Determine the (X, Y) coordinate at the center of the cell enclosing the given text.  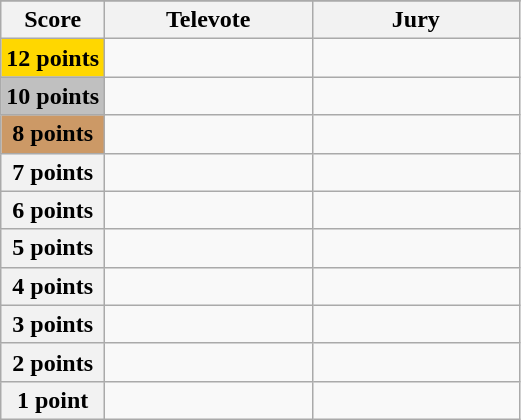
7 points (53, 172)
6 points (53, 210)
Jury (416, 20)
12 points (53, 58)
Televote (209, 20)
8 points (53, 134)
3 points (53, 324)
5 points (53, 248)
4 points (53, 286)
1 point (53, 400)
10 points (53, 96)
2 points (53, 362)
Score (53, 20)
